Identify which cell holds the provided text, then report its [x, y] central coordinate. 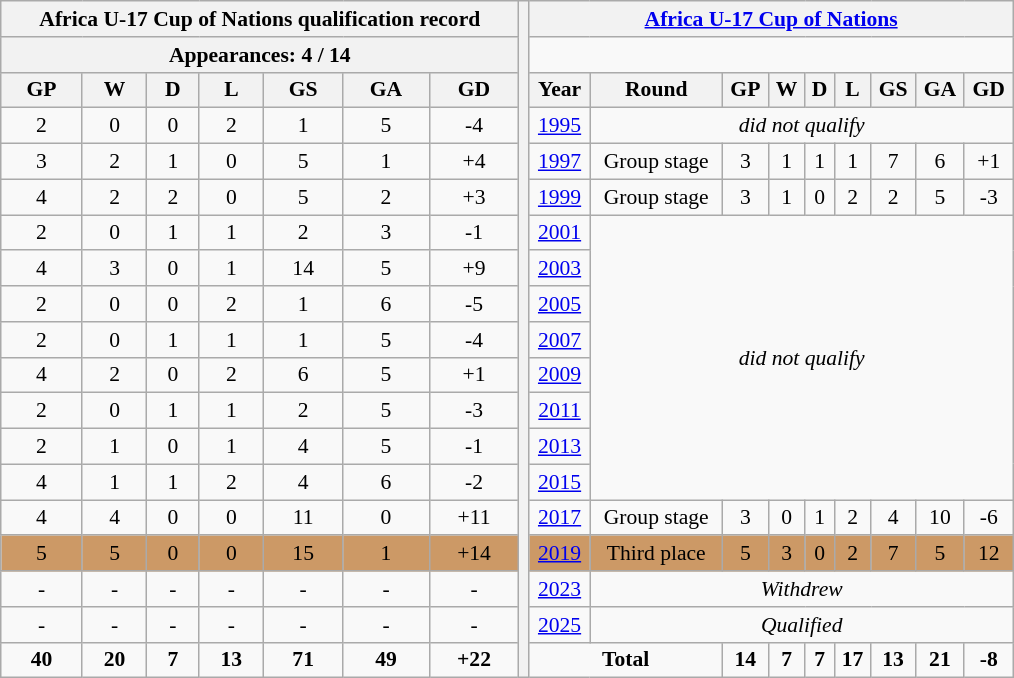
10 [940, 518]
2019 [560, 554]
+14 [474, 554]
20 [114, 660]
+4 [474, 162]
+11 [474, 518]
71 [304, 660]
Total [626, 660]
21 [940, 660]
+9 [474, 269]
-2 [474, 482]
-8 [988, 660]
2011 [560, 411]
15 [304, 554]
2023 [560, 589]
1999 [560, 197]
2005 [560, 304]
40 [42, 660]
-6 [988, 518]
Qualified [802, 625]
2007 [560, 340]
2003 [560, 269]
Africa U-17 Cup of Nations qualification record [260, 19]
Year [560, 90]
49 [386, 660]
2013 [560, 447]
2001 [560, 233]
2009 [560, 375]
Africa U-17 Cup of Nations [771, 19]
Third place [656, 554]
1997 [560, 162]
11 [304, 518]
Round [656, 90]
Withdrew [802, 589]
Appearances: 4 / 14 [260, 55]
2015 [560, 482]
+3 [474, 197]
2025 [560, 625]
1995 [560, 126]
17 [852, 660]
-5 [474, 304]
+22 [474, 660]
12 [988, 554]
2017 [560, 518]
